Output the (x, y) coordinate of the center of the cell containing the given text.  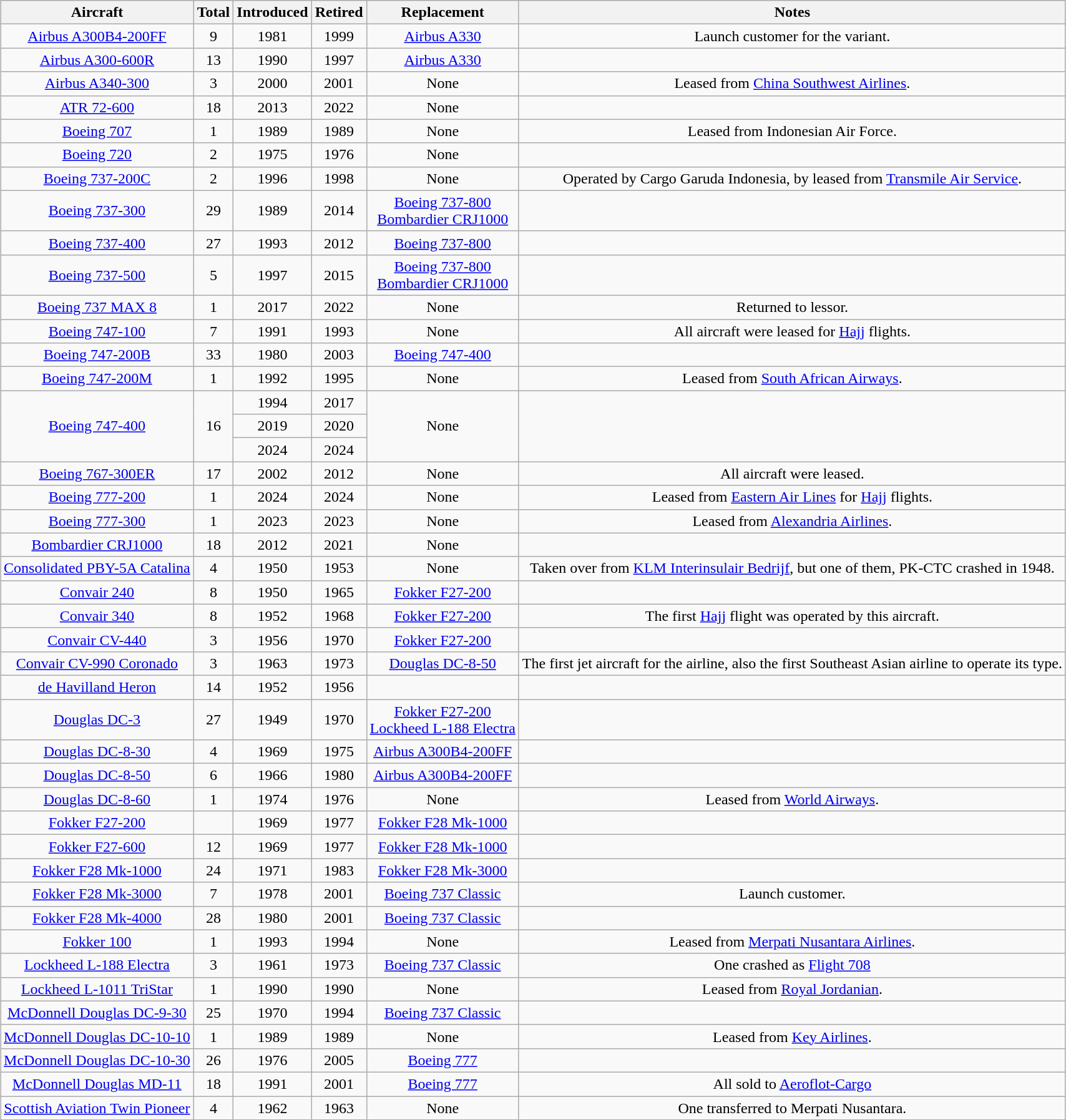
Fokker F28 Mk-4000 (97, 918)
Boeing 767-300ER (97, 474)
Notes (792, 12)
Boeing 737 MAX 8 (97, 307)
Launch customer. (792, 894)
Leased from Key Airlines. (792, 1036)
McDonnell Douglas DC-9-30 (97, 1013)
16 (213, 426)
1953 (339, 568)
13 (213, 60)
Boeing 777-300 (97, 521)
McDonnell Douglas MD-11 (97, 1084)
Convair CV-990 Coronado (97, 663)
Launch customer for the variant. (792, 36)
Convair 240 (97, 592)
1978 (272, 894)
1992 (272, 379)
Boeing 737-300 (97, 211)
Taken over from KLM Interinsulair Bedrijf, but one of them, PK-CTC crashed in 1948. (792, 568)
5 (213, 275)
2005 (339, 1060)
12 (213, 847)
Leased from Merpati Nusantara Airlines. (792, 942)
Consolidated PBY-5A Catalina (97, 568)
Boeing 707 (97, 131)
Leased from Indonesian Air Force. (792, 131)
1995 (339, 379)
Scottish Aviation Twin Pioneer (97, 1108)
1996 (272, 178)
The first jet aircraft for the airline, also the first Southeast Asian airline to operate its type. (792, 663)
de Havilland Heron (97, 687)
Boeing 737-800 (443, 243)
2003 (339, 355)
24 (213, 870)
17 (213, 474)
Leased from Royal Jordanian. (792, 989)
All aircraft were leased. (792, 474)
Convair 340 (97, 616)
Aircraft (97, 12)
Boeing 747-200B (97, 355)
14 (213, 687)
1998 (339, 178)
McDonnell Douglas DC-10-30 (97, 1060)
9 (213, 36)
Douglas DC-8-30 (97, 752)
2014 (339, 211)
1981 (272, 36)
1999 (339, 36)
2015 (339, 275)
28 (213, 918)
1961 (272, 965)
Airbus A340-300 (97, 84)
2002 (272, 474)
1968 (339, 616)
Leased from World Airways. (792, 799)
Leased from Eastern Air Lines for Hajj flights. (792, 497)
2019 (272, 426)
6 (213, 776)
All sold to Aeroflot-Cargo (792, 1084)
1971 (272, 870)
Convair CV-440 (97, 640)
Operated by Cargo Garuda Indonesia, by leased from Transmile Air Service. (792, 178)
1966 (272, 776)
1962 (272, 1108)
2021 (339, 545)
Leased from Alexandria Airlines. (792, 521)
Leased from South African Airways. (792, 379)
Boeing 747-200M (97, 379)
25 (213, 1013)
Boeing 737-500 (97, 275)
One crashed as Flight 708 (792, 965)
Douglas DC-8-60 (97, 799)
Boeing 777-200 (97, 497)
Lockheed L-188 Electra (97, 965)
1974 (272, 799)
Boeing 737-400 (97, 243)
Returned to lessor. (792, 307)
Retired (339, 12)
Douglas DC-3 (97, 719)
One transferred to Merpati Nusantara. (792, 1108)
26 (213, 1060)
1983 (339, 870)
All aircraft were leased for Hajj flights. (792, 331)
29 (213, 211)
2020 (339, 426)
Bombardier CRJ1000 (97, 545)
Introduced (272, 12)
Boeing 737-200C (97, 178)
Lockheed L-1011 TriStar (97, 989)
2000 (272, 84)
Airbus A300-600R (97, 60)
Boeing 747-100 (97, 331)
Fokker 100 (97, 942)
1949 (272, 719)
2013 (272, 107)
McDonnell Douglas DC-10-10 (97, 1036)
Fokker F27-200Lockheed L-188 Electra (443, 719)
Leased from China Southwest Airlines. (792, 84)
Boeing 720 (97, 155)
The first Hajj flight was operated by this aircraft. (792, 616)
Total (213, 12)
1965 (339, 592)
33 (213, 355)
Fokker F27-600 (97, 847)
Replacement (443, 12)
ATR 72-600 (97, 107)
